Search for the cell housing the specified text and yield its (x, y) center coordinate. 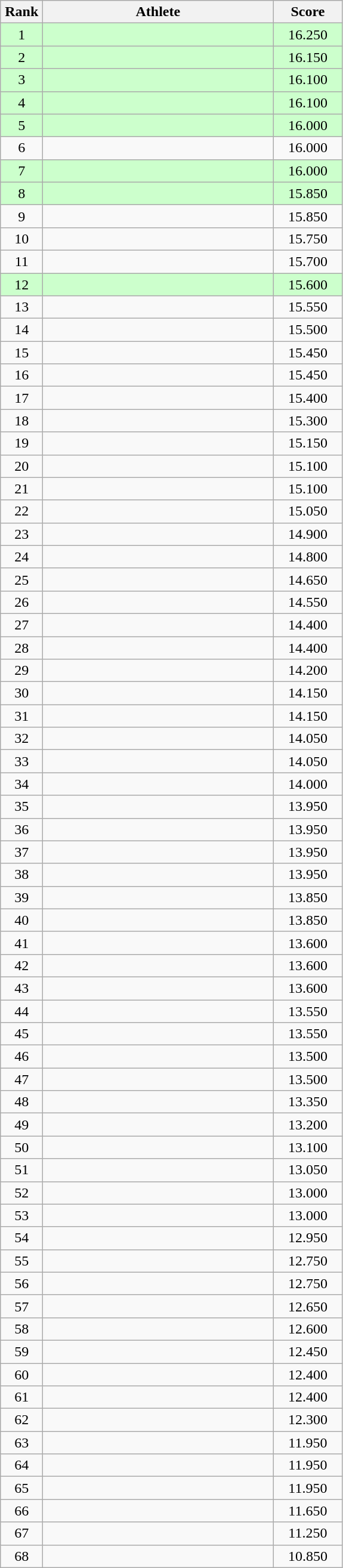
25 (21, 579)
27 (21, 625)
16 (21, 375)
31 (21, 716)
66 (21, 1511)
15.500 (308, 330)
37 (21, 852)
2 (21, 57)
51 (21, 1170)
67 (21, 1533)
33 (21, 761)
15.050 (308, 511)
23 (21, 534)
15.300 (308, 421)
15.750 (308, 239)
47 (21, 1079)
62 (21, 1420)
15.700 (308, 261)
12.650 (308, 1306)
14.000 (308, 784)
17 (21, 398)
5 (21, 125)
16.150 (308, 57)
29 (21, 671)
14.650 (308, 579)
41 (21, 943)
35 (21, 807)
43 (21, 988)
54 (21, 1238)
12.450 (308, 1351)
16.250 (308, 35)
15.400 (308, 398)
4 (21, 103)
59 (21, 1351)
13.100 (308, 1147)
12.950 (308, 1238)
38 (21, 875)
6 (21, 148)
61 (21, 1397)
50 (21, 1147)
13.200 (308, 1125)
15.550 (308, 307)
49 (21, 1125)
30 (21, 693)
20 (21, 466)
55 (21, 1261)
9 (21, 216)
14.800 (308, 557)
53 (21, 1215)
15.150 (308, 443)
15.600 (308, 285)
36 (21, 829)
32 (21, 739)
Rank (21, 12)
13.050 (308, 1170)
46 (21, 1057)
48 (21, 1102)
22 (21, 511)
12.300 (308, 1420)
44 (21, 1011)
19 (21, 443)
15 (21, 353)
12 (21, 285)
21 (21, 489)
13.350 (308, 1102)
39 (21, 897)
26 (21, 602)
Score (308, 12)
60 (21, 1374)
10 (21, 239)
57 (21, 1306)
58 (21, 1329)
3 (21, 80)
14 (21, 330)
64 (21, 1465)
10.850 (308, 1556)
18 (21, 421)
34 (21, 784)
11.650 (308, 1511)
45 (21, 1034)
68 (21, 1556)
14.200 (308, 671)
14.550 (308, 602)
56 (21, 1283)
40 (21, 920)
52 (21, 1193)
13 (21, 307)
11.250 (308, 1533)
63 (21, 1443)
28 (21, 647)
11 (21, 261)
14.900 (308, 534)
24 (21, 557)
65 (21, 1488)
Athlete (158, 12)
1 (21, 35)
7 (21, 171)
8 (21, 193)
42 (21, 965)
12.600 (308, 1329)
